Output the [x, y] coordinate of the center of the cell containing the given text.  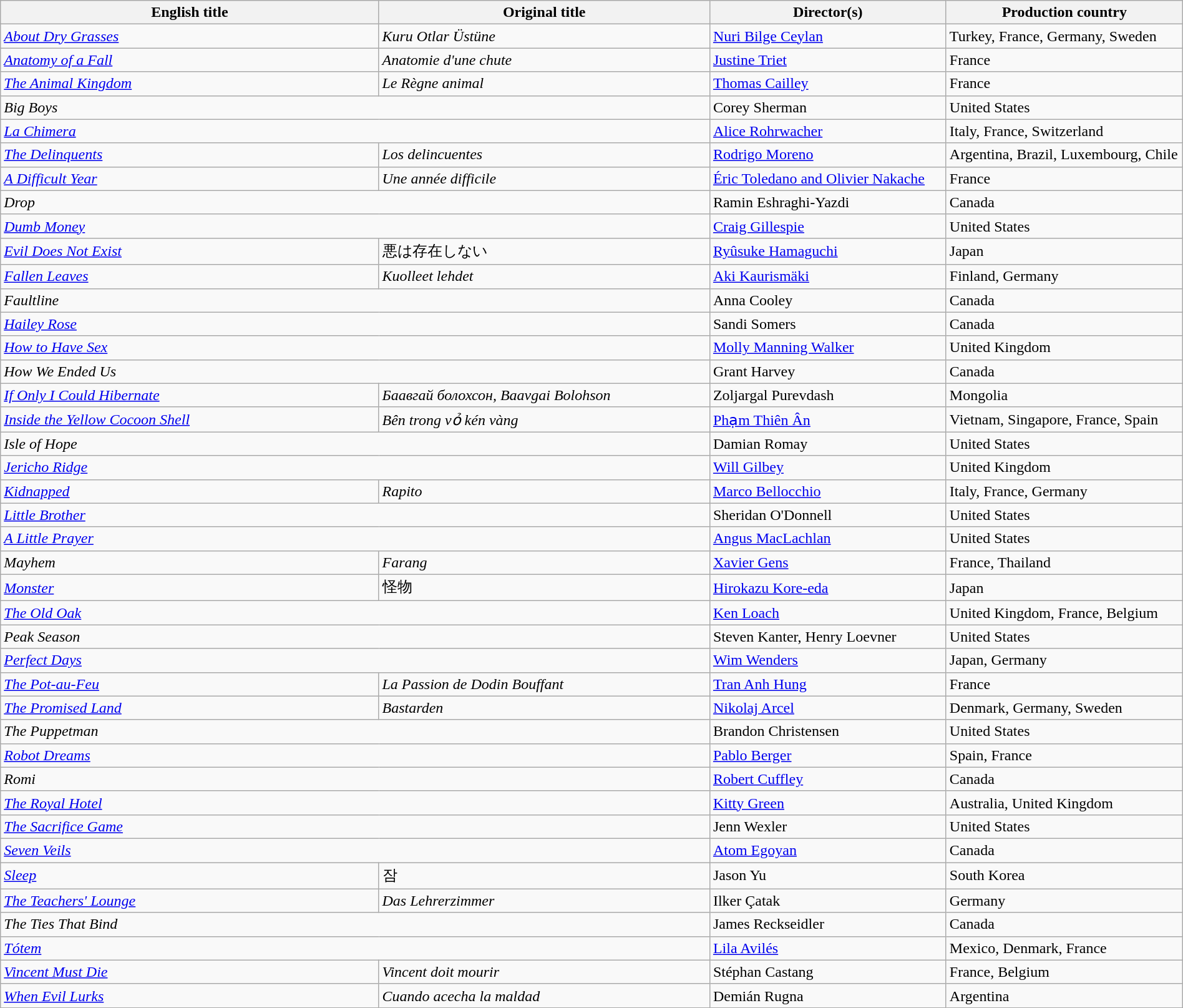
Farang [544, 562]
Das Lehrerzimmer [544, 901]
Sandi Somers [827, 324]
The Ties That Bind [356, 924]
Xavier Gens [827, 562]
Drop [356, 202]
Romi [356, 779]
잠 [544, 876]
The Puppetman [356, 732]
The Pot-au-Feu [190, 684]
Inside the Yellow Cocoon Shell [190, 419]
Tótem [356, 948]
Marco Bellocchio [827, 491]
Mexico, Denmark, France [1064, 948]
South Korea [1064, 876]
Australia, United Kingdom [1064, 803]
Баавгай болохсон, Baavgai Bolohson [544, 395]
Jenn Wexler [827, 826]
Craig Gillespie [827, 226]
The Promised Land [190, 708]
怪物 [544, 588]
Kitty Green [827, 803]
The Animal Kingdom [190, 84]
Ramin Eshraghi-Yazdi [827, 202]
Kuolleet lehdet [544, 276]
Ilker Çatak [827, 901]
Kidnapped [190, 491]
Brandon Christensen [827, 732]
Grant Harvey [827, 371]
Seven Veils [356, 850]
Original title [544, 12]
Mongolia [1064, 395]
Monster [190, 588]
Nikolaj Arcel [827, 708]
Argentina [1064, 996]
Stéphan Castang [827, 972]
Demián Rugna [827, 996]
How We Ended Us [356, 371]
Hirokazu Kore-eda [827, 588]
Argentina, Brazil, Luxembourg, Chile [1064, 155]
Ken Loach [827, 613]
Dumb Money [356, 226]
Alice Rohrwacher [827, 131]
Faultline [356, 300]
If Only I Could Hibernate [190, 395]
Le Règne animal [544, 84]
Jason Yu [827, 876]
A Little Prayer [356, 539]
Phạm Thiên Ân [827, 419]
Angus MacLachlan [827, 539]
United Kingdom, France, Belgium [1064, 613]
Kuru Otlar Üstüne [544, 36]
Rapito [544, 491]
Cuando acecha la maldad [544, 996]
Germany [1064, 901]
Damian Romay [827, 444]
Anna Cooley [827, 300]
The Sacrifice Game [356, 826]
Italy, France, Switzerland [1064, 131]
Bastarden [544, 708]
Japan, Germany [1064, 660]
English title [190, 12]
Vincent doit mourir [544, 972]
Vietnam, Singapore, France, Spain [1064, 419]
Tran Anh Hung [827, 684]
Justine Triet [827, 60]
Robot Dreams [356, 755]
Steven Kanter, Henry Loevner [827, 637]
France, Thailand [1064, 562]
La Passion de Dodin Bouffant [544, 684]
The Delinquents [190, 155]
How to Have Sex [356, 348]
Sleep [190, 876]
Éric Toledano and Olivier Nakache [827, 179]
Nuri Bilge Ceylan [827, 36]
Big Boys [356, 107]
Corey Sherman [827, 107]
Lila Avilés [827, 948]
Pablo Berger [827, 755]
Rodrigo Moreno [827, 155]
Une année difficile [544, 179]
悪は存在しない [544, 251]
Fallen Leaves [190, 276]
Spain, France [1064, 755]
Peak Season [356, 637]
Aki Kaurismäki [827, 276]
Finland, Germany [1064, 276]
Evil Does Not Exist [190, 251]
About Dry Grasses [190, 36]
The Royal Hotel [356, 803]
Hailey Rose [356, 324]
Ryûsuke Hamaguchi [827, 251]
Molly Manning Walker [827, 348]
Mayhem [190, 562]
Vincent Must Die [190, 972]
Bên trong vỏ kén vàng [544, 419]
Anatomy of a Fall [190, 60]
Italy, France, Germany [1064, 491]
Director(s) [827, 12]
Isle of Hope [356, 444]
Sheridan O'Donnell [827, 515]
France, Belgium [1064, 972]
Turkey, France, Germany, Sweden [1064, 36]
Wim Wenders [827, 660]
Thomas Cailley [827, 84]
Jericho Ridge [356, 467]
James Reckseidler [827, 924]
Denmark, Germany, Sweden [1064, 708]
La Chimera [356, 131]
Zoljargal Purevdash [827, 395]
Atom Egoyan [827, 850]
The Teachers' Lounge [190, 901]
A Difficult Year [190, 179]
Los delincuentes [544, 155]
When Evil Lurks [190, 996]
Little Brother [356, 515]
Anatomie d'une chute [544, 60]
Perfect Days [356, 660]
Production country [1064, 12]
Will Gilbey [827, 467]
Robert Cuffley [827, 779]
The Old Oak [356, 613]
